Search for the cell housing the specified text and yield its [X, Y] center coordinate. 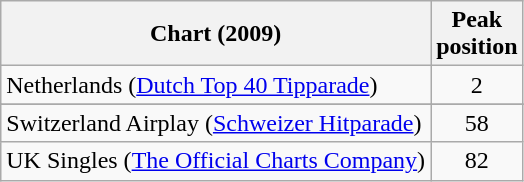
Netherlands (Dutch Top 40 Tipparade) [216, 85]
Switzerland Airplay (Schweizer Hitparade) [216, 123]
UK Singles (The Official Charts Company) [216, 161]
82 [477, 161]
Chart (2009) [216, 34]
58 [477, 123]
2 [477, 85]
Peakposition [477, 34]
